Detect which cell encompasses the target text, then output its [X, Y] center coordinate. 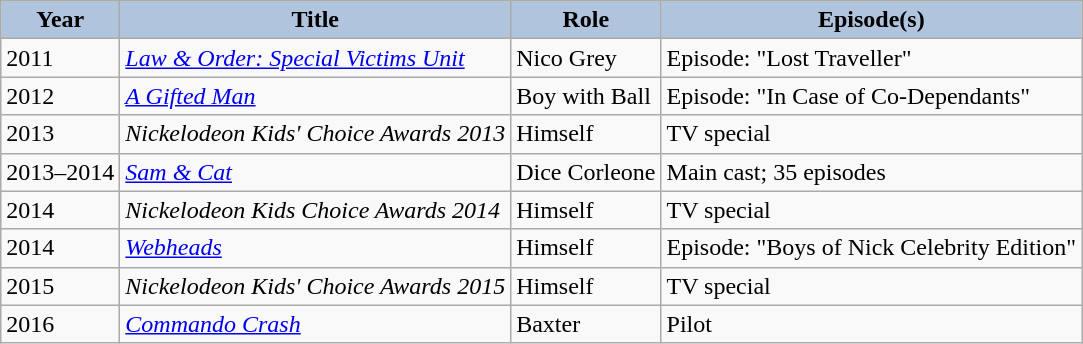
Episode: "In Case of Co-Dependants" [872, 96]
Nickelodeon Kids Choice Awards 2014 [316, 210]
2011 [60, 58]
Nico Grey [586, 58]
Title [316, 20]
2015 [60, 286]
Boy with Ball [586, 96]
Year [60, 20]
A Gifted Man [316, 96]
Sam & Cat [316, 172]
Episode: "Boys of Nick Celebrity Edition" [872, 248]
Commando Crash [316, 324]
Dice Corleone [586, 172]
2016 [60, 324]
Webheads [316, 248]
Nickelodeon Kids' Choice Awards 2015 [316, 286]
Main cast; 35 episodes [872, 172]
Pilot [872, 324]
Role [586, 20]
Baxter [586, 324]
2013–2014 [60, 172]
2013 [60, 134]
Episode: "Lost Traveller" [872, 58]
Law & Order: Special Victims Unit [316, 58]
Nickelodeon Kids' Choice Awards 2013 [316, 134]
2012 [60, 96]
Episode(s) [872, 20]
